Search for the cell housing the specified text and yield its [X, Y] center coordinate. 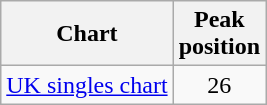
Peakposition [219, 34]
26 [219, 85]
Chart [87, 34]
UK singles chart [87, 85]
